Determine the (X, Y) coordinate at the center of the cell enclosing the given text.  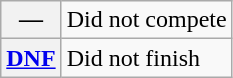
DNF (31, 58)
Did not finish (146, 58)
— (31, 20)
Did not compete (146, 20)
